Find where the given text appears and provide that cell's center as [X, Y] coordinate. 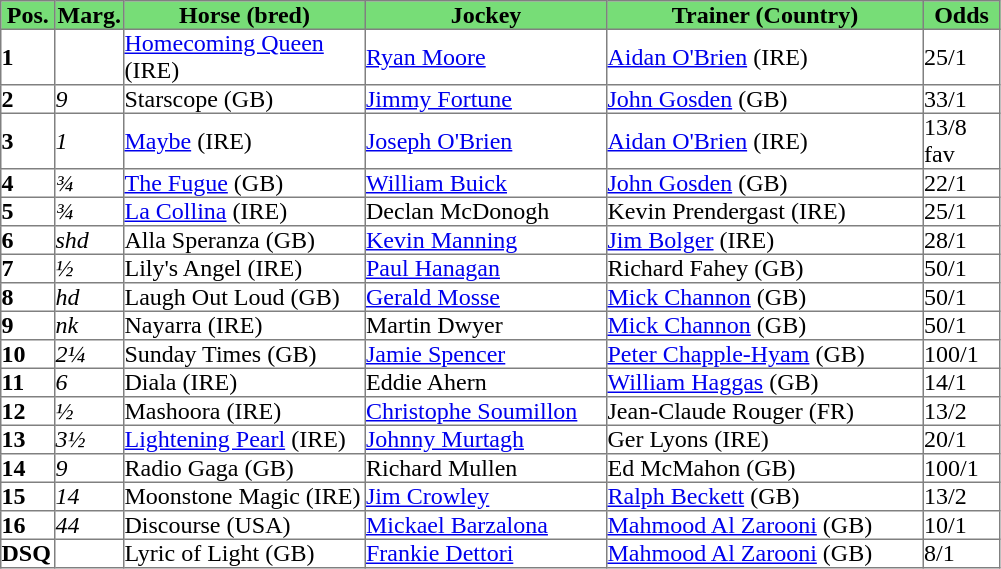
Moonstone Magic (IRE) [245, 496]
Odds [961, 15]
33/1 [961, 99]
Lily's Angel (IRE) [245, 268]
Paul Hanagan [486, 268]
William Haggas (GB) [765, 382]
Sunday Times (GB) [245, 354]
nk [90, 325]
8/1 [961, 553]
Nayarra (IRE) [245, 325]
Gerald Mosse [486, 297]
22/1 [961, 183]
Lyric of Light (GB) [245, 553]
Homecoming Queen (IRE) [245, 57]
28/1 [961, 240]
Mickael Barzalona [486, 525]
11 [28, 382]
Maybe (IRE) [245, 141]
Laugh Out Loud (GB) [245, 297]
Alla Speranza (GB) [245, 240]
Ger Lyons (IRE) [765, 439]
Discourse (USA) [245, 525]
12 [28, 411]
Richard Fahey (GB) [765, 268]
Diala (IRE) [245, 382]
Ed McMahon (GB) [765, 468]
7 [28, 268]
Christophe Soumillon [486, 411]
4 [28, 183]
Jamie Spencer [486, 354]
Ralph Beckett (GB) [765, 496]
hd [90, 297]
2 [28, 99]
Declan McDonogh [486, 211]
2¼ [90, 354]
Ryan Moore [486, 57]
3½ [90, 439]
Peter Chapple-Hyam (GB) [765, 354]
Marg. [90, 15]
Pos. [28, 15]
13 [28, 439]
shd [90, 240]
Richard Mullen [486, 468]
Radio Gaga (GB) [245, 468]
Joseph O'Brien [486, 141]
Jockey [486, 15]
The Fugue (GB) [245, 183]
44 [90, 525]
Horse (bred) [245, 15]
Kevin Manning [486, 240]
Mashoora (IRE) [245, 411]
La Collina (IRE) [245, 211]
Kevin Prendergast (IRE) [765, 211]
Starscope (GB) [245, 99]
Martin Dwyer [486, 325]
10/1 [961, 525]
Eddie Ahern [486, 382]
14/1 [961, 382]
16 [28, 525]
3 [28, 141]
Trainer (Country) [765, 15]
Jim Crowley [486, 496]
Lightening Pearl (IRE) [245, 439]
10 [28, 354]
5 [28, 211]
Johnny Murtagh [486, 439]
Frankie Dettori [486, 553]
20/1 [961, 439]
Jim Bolger (IRE) [765, 240]
William Buick [486, 183]
DSQ [28, 553]
Jimmy Fortune [486, 99]
13/8 fav [961, 141]
Jean-Claude Rouger (FR) [765, 411]
8 [28, 297]
15 [28, 496]
